Locate the cell with the specified text and output its (X, Y) center coordinate. 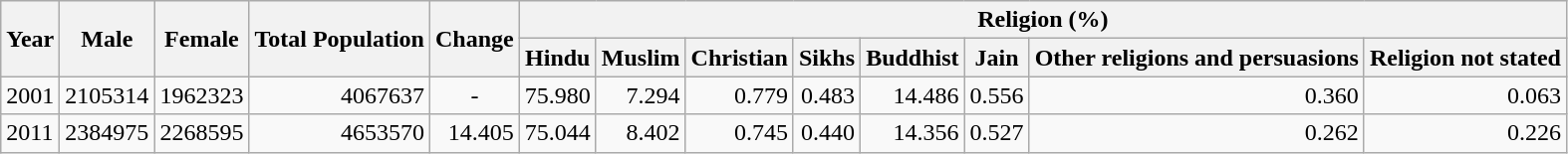
Jain (996, 58)
1962323 (201, 95)
Male (108, 39)
4067637 (340, 95)
0.262 (1196, 133)
0.440 (827, 133)
Change (475, 39)
2268595 (201, 133)
Female (201, 39)
Hindu (558, 58)
Other religions and persuasions (1196, 58)
2105314 (108, 95)
Religion not stated (1464, 58)
14.405 (475, 133)
Total Population (340, 39)
0.483 (827, 95)
2384975 (108, 133)
0.063 (1464, 95)
0.527 (996, 133)
Buddhist (913, 58)
Christian (739, 58)
14.356 (913, 133)
75.044 (558, 133)
Religion (%) (1042, 20)
0.745 (739, 133)
2011 (30, 133)
0.226 (1464, 133)
14.486 (913, 95)
Sikhs (827, 58)
7.294 (641, 95)
0.360 (1196, 95)
2001 (30, 95)
0.779 (739, 95)
Muslim (641, 58)
8.402 (641, 133)
4653570 (340, 133)
- (475, 95)
75.980 (558, 95)
Year (30, 39)
0.556 (996, 95)
